Find where the given text appears and provide that cell's center as [X, Y] coordinate. 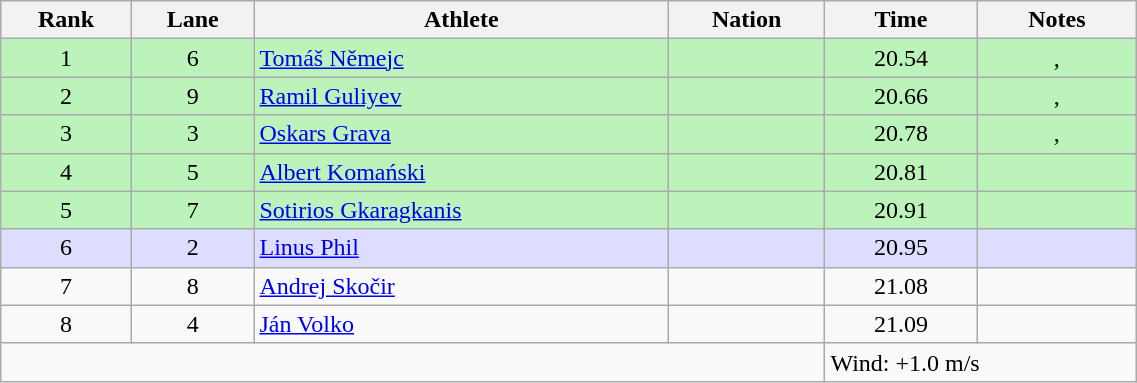
Rank [66, 20]
20.91 [901, 210]
Oskars Grava [461, 134]
21.09 [901, 324]
Andrej Skočir [461, 286]
Ján Volko [461, 324]
20.81 [901, 172]
Tomáš Němejc [461, 58]
1 [66, 58]
20.54 [901, 58]
Time [901, 20]
Athlete [461, 20]
Sotirios Gkaragkanis [461, 210]
Notes [1057, 20]
20.66 [901, 96]
21.08 [901, 286]
20.95 [901, 248]
Albert Komański [461, 172]
Ramil Guliyev [461, 96]
Nation [746, 20]
9 [192, 96]
Linus Phil [461, 248]
Lane [192, 20]
20.78 [901, 134]
Wind: +1.0 m/s [981, 362]
